From the cell containing the given text, extract its center point as (X, Y) coordinate. 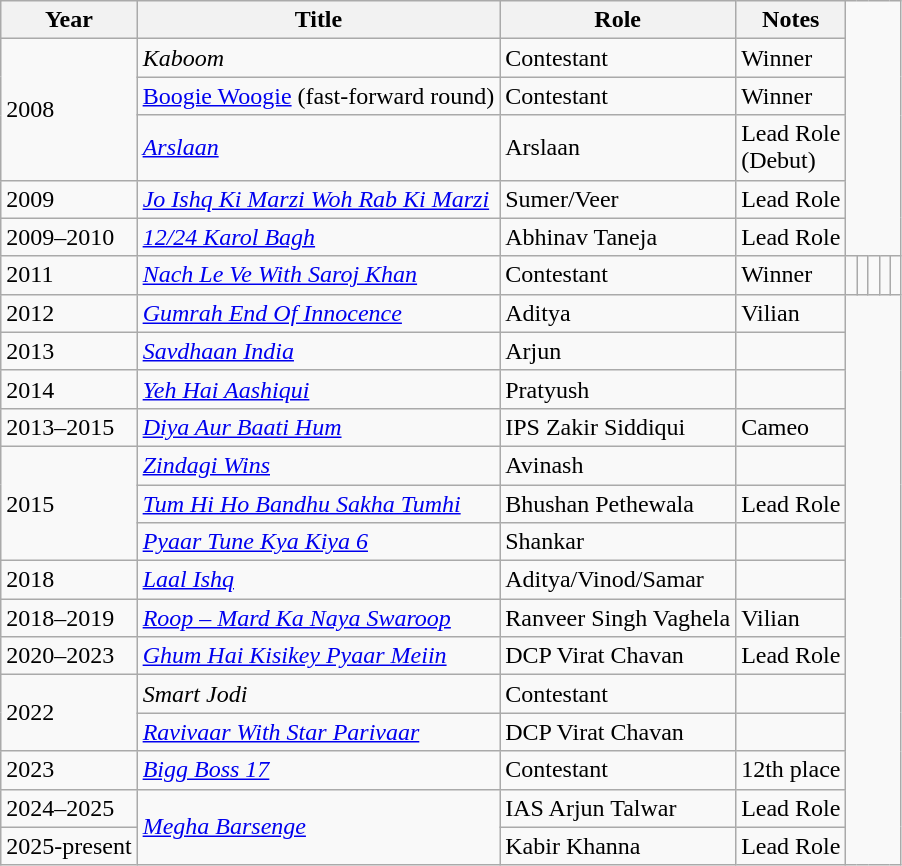
2018–2019 (69, 618)
Diya Aur Baati Hum (318, 427)
Arjun (618, 351)
Ranveer Singh Vaghela (618, 618)
Boogie Woogie (fast-forward round) (318, 96)
2025-present (69, 846)
2024–2025 (69, 808)
Ghum Hai Kisikey Pyaar Meiin (318, 656)
2008 (69, 110)
Zindagi Wins (318, 465)
Year (69, 20)
2013–2015 (69, 427)
Roop – Mard Ka Naya Swaroop (318, 618)
Cameo (791, 427)
Laal Ishq (318, 580)
2015 (69, 503)
Kabir Khanna (618, 846)
2012 (69, 313)
2009 (69, 199)
IAS Arjun Talwar (618, 808)
Notes (791, 20)
Role (618, 20)
Pratyush (618, 389)
Pyaar Tune Kya Kiya 6 (318, 542)
2014 (69, 389)
Sumer/Veer (618, 199)
2020–2023 (69, 656)
Kaboom (318, 58)
Nach Le Ve With Saroj Khan (318, 275)
12/24 Karol Bagh (318, 237)
Ravivaar With Star Parivaar (318, 732)
2013 (69, 351)
Avinash (618, 465)
Abhinav Taneja (618, 237)
2018 (69, 580)
12th place (791, 770)
Smart Jodi (318, 694)
Bhushan Pethewala (618, 503)
Bigg Boss 17 (318, 770)
Title (318, 20)
2009–2010 (69, 237)
Savdhaan India (318, 351)
2022 (69, 713)
Yeh Hai Aashiqui (318, 389)
2011 (69, 275)
2023 (69, 770)
IPS Zakir Siddiqui (618, 427)
Aditya (618, 313)
Shankar (618, 542)
Jo Ishq Ki Marzi Woh Rab Ki Marzi (318, 199)
Tum Hi Ho Bandhu Sakha Tumhi (318, 503)
Lead Role(Debut) (791, 148)
Gumrah End Of Innocence (318, 313)
Aditya/Vinod/Samar (618, 580)
Megha Barsenge (318, 827)
